Output the [X, Y] coordinate of the center of the cell containing the given text.  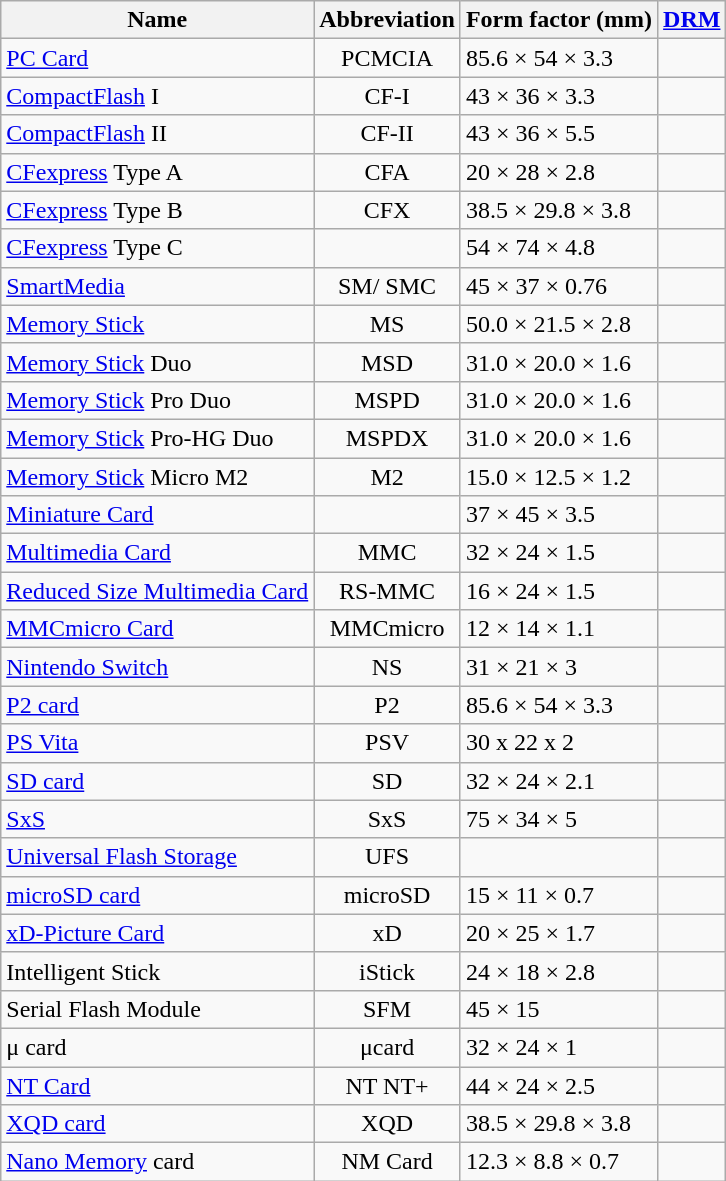
μ card [158, 1047]
microSD [388, 895]
CFexpress Type C [158, 248]
MMCmicro Card [158, 629]
Memory Stick Micro M2 [158, 477]
P2 [388, 705]
NT NT+ [388, 1085]
15.0 × 12.5 × 1.2 [558, 477]
PC Card [158, 58]
Name [158, 20]
MSPDX [388, 438]
CFX [388, 210]
15 × 11 × 0.7 [558, 895]
43 × 36 × 3.3 [558, 96]
Universal Flash Storage [158, 857]
Memory Stick Pro-HG Duo [158, 438]
MSD [388, 362]
NT Card [158, 1085]
CF-II [388, 134]
SD card [158, 781]
20 × 28 × 2.8 [558, 172]
32 × 24 × 2.1 [558, 781]
CFexpress Type B [158, 210]
Nano Memory card [158, 1162]
SFM [388, 1009]
xD [388, 933]
PCMCIA [388, 58]
Multimedia Card [158, 553]
XQD [388, 1124]
NS [388, 667]
45 × 15 [558, 1009]
Memory Stick Pro Duo [158, 400]
54 × 74 × 4.8 [558, 248]
Memory Stick Duo [158, 362]
CFexpress Type A [158, 172]
xD-Picture Card [158, 933]
iStick [388, 971]
XQD card [158, 1124]
MMCmicro [388, 629]
M2 [388, 477]
SmartMedia [158, 286]
16 × 24 × 1.5 [558, 591]
31 × 21 × 3 [558, 667]
Form factor (mm) [558, 20]
SM/ SMC [388, 286]
CompactFlash I [158, 96]
45 × 37 × 0.76 [558, 286]
50.0 × 21.5 × 2.8 [558, 324]
CompactFlash II [158, 134]
PSV [388, 743]
44 × 24 × 2.5 [558, 1085]
RS-MMC [388, 591]
MSPD [388, 400]
Nintendo Switch [158, 667]
24 × 18 × 2.8 [558, 971]
32 × 24 × 1 [558, 1047]
UFS [388, 857]
12.3 × 8.8 × 0.7 [558, 1162]
Intelligent Stick [158, 971]
NM Card [388, 1162]
30 x 22 x 2 [558, 743]
12 × 14 × 1.1 [558, 629]
Abbreviation [388, 20]
PS Vita [158, 743]
μcard [388, 1047]
37 × 45 × 3.5 [558, 515]
DRM [692, 20]
Miniature Card [158, 515]
MS [388, 324]
Memory Stick [158, 324]
SD [388, 781]
20 × 25 × 1.7 [558, 933]
CFA [388, 172]
microSD card [158, 895]
MMC [388, 553]
CF-I [388, 96]
Serial Flash Module [158, 1009]
43 × 36 × 5.5 [558, 134]
75 × 34 × 5 [558, 819]
32 × 24 × 1.5 [558, 553]
P2 card [158, 705]
Reduced Size Multimedia Card [158, 591]
